Extract the (X, Y) coordinate from the center of the cell holding the provided text.  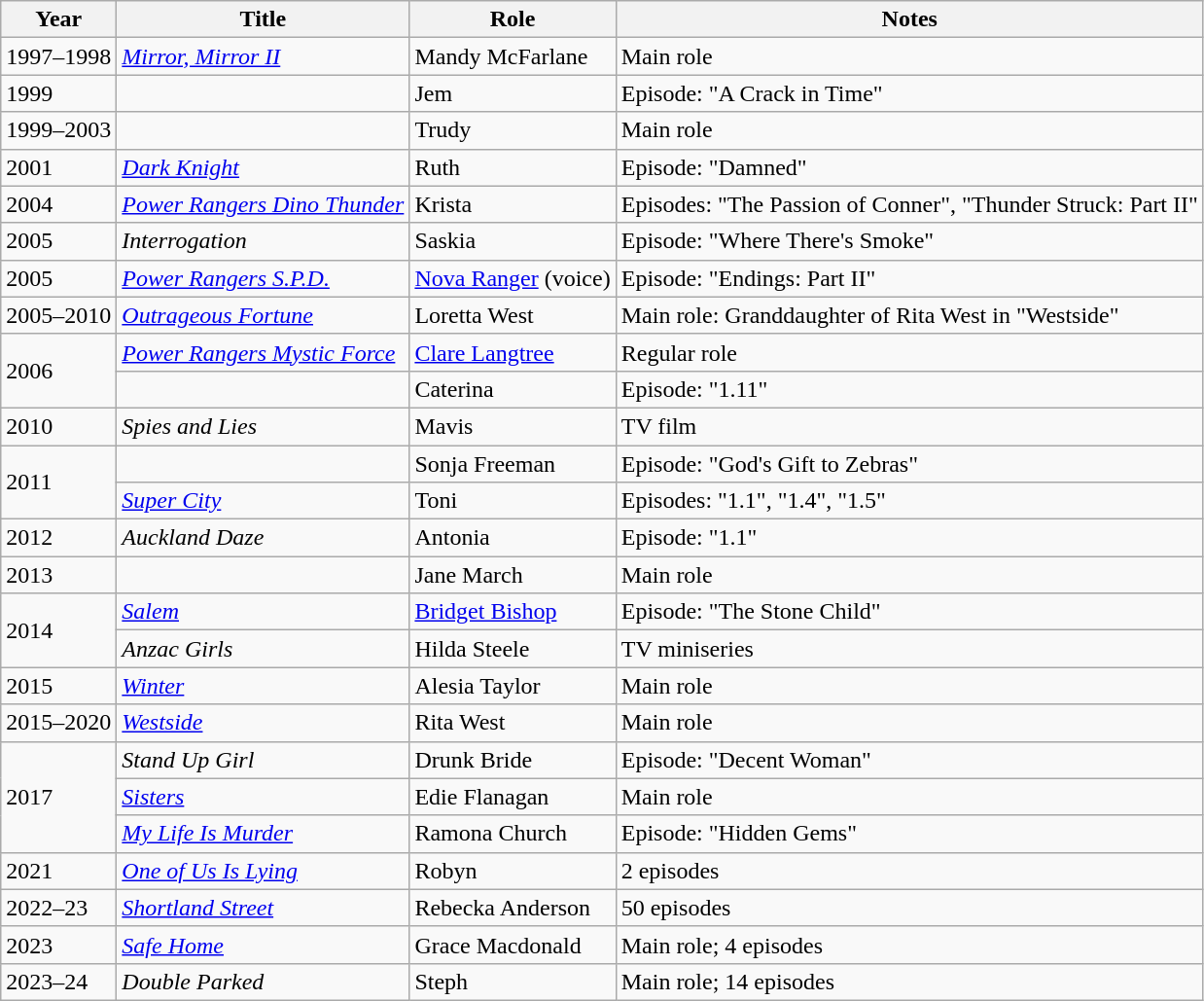
1999–2003 (58, 130)
2005–2010 (58, 315)
2015 (58, 686)
Alesia Taylor (513, 686)
Title (263, 19)
Rebecka Anderson (513, 908)
Salem (263, 612)
Role (513, 19)
Saskia (513, 241)
Power Rangers Mystic Force (263, 352)
Steph (513, 982)
Safe Home (263, 945)
Ruth (513, 167)
1997–1998 (58, 56)
Spies and Lies (263, 426)
Mavis (513, 426)
Year (58, 19)
2021 (58, 871)
Loretta West (513, 315)
Interrogation (263, 241)
Shortland Street (263, 908)
Episodes: "1.1", "1.4", "1.5" (909, 501)
Auckland Daze (263, 538)
2015–2020 (58, 723)
Main role: Granddaughter of Rita West in "Westside" (909, 315)
Clare Langtree (513, 352)
Episode: "Damned" (909, 167)
Episode: "1.1" (909, 538)
Stand Up Girl (263, 760)
Ramona Church (513, 834)
Krista (513, 204)
Robyn (513, 871)
TV miniseries (909, 649)
Caterina (513, 389)
Main role; 4 episodes (909, 945)
Outrageous Fortune (263, 315)
Toni (513, 501)
2010 (58, 426)
One of Us Is Lying (263, 871)
Sonja Freeman (513, 464)
Hilda Steele (513, 649)
Winter (263, 686)
Episode: "Hidden Gems" (909, 834)
2023 (58, 945)
2022–23 (58, 908)
Main role; 14 episodes (909, 982)
Mirror, Mirror II (263, 56)
2014 (58, 630)
Bridget Bishop (513, 612)
Double Parked (263, 982)
Episode: "Endings: Part II" (909, 278)
Nova Ranger (voice) (513, 278)
Jane March (513, 575)
Grace Macdonald (513, 945)
Notes (909, 19)
2017 (58, 797)
Trudy (513, 130)
50 episodes (909, 908)
2012 (58, 538)
2011 (58, 483)
Rita West (513, 723)
Antonia (513, 538)
Episode: "A Crack in Time" (909, 93)
2013 (58, 575)
Dark Knight (263, 167)
2006 (58, 371)
2004 (58, 204)
Edie Flanagan (513, 797)
My Life Is Murder (263, 834)
Jem (513, 93)
Westside (263, 723)
Episode: "Decent Woman" (909, 760)
Episode: "1.11" (909, 389)
TV film (909, 426)
Sisters (263, 797)
Episodes: "The Passion of Conner", "Thunder Struck: Part II" (909, 204)
2023–24 (58, 982)
1999 (58, 93)
2001 (58, 167)
Super City (263, 501)
2 episodes (909, 871)
Anzac Girls (263, 649)
Episode: "The Stone Child" (909, 612)
Mandy McFarlane (513, 56)
Episode: "Where There's Smoke" (909, 241)
Episode: "God's Gift to Zebras" (909, 464)
Power Rangers Dino Thunder (263, 204)
Power Rangers S.P.D. (263, 278)
Drunk Bride (513, 760)
Regular role (909, 352)
